For the text-containing cell, return its midpoint in (X, Y) coordinate format. 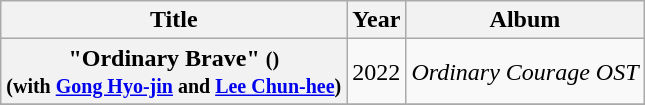
"Ordinary Brave" ()(with Gong Hyo-jin and Lee Chun-hee) (174, 72)
Title (174, 20)
2022 (376, 72)
Year (376, 20)
Album (525, 20)
Ordinary Courage OST (525, 72)
